Search for the cell housing the specified text and yield its [X, Y] center coordinate. 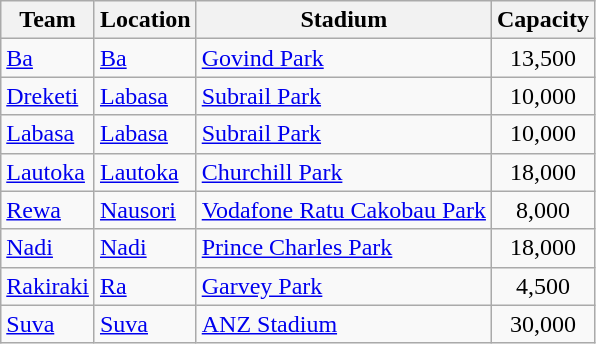
Location [145, 20]
13,500 [542, 58]
Rakiraki [48, 286]
Dreketi [48, 96]
Garvey Park [344, 286]
Vodafone Ratu Cakobau Park [344, 210]
Capacity [542, 20]
Prince Charles Park [344, 248]
30,000 [542, 324]
Govind Park [344, 58]
ANZ Stadium [344, 324]
Churchill Park [344, 172]
Rewa [48, 210]
Team [48, 20]
4,500 [542, 286]
Nausori [145, 210]
Stadium [344, 20]
8,000 [542, 210]
Ra [145, 286]
